Determine the (X, Y) coordinate at the center of the cell enclosing the given text.  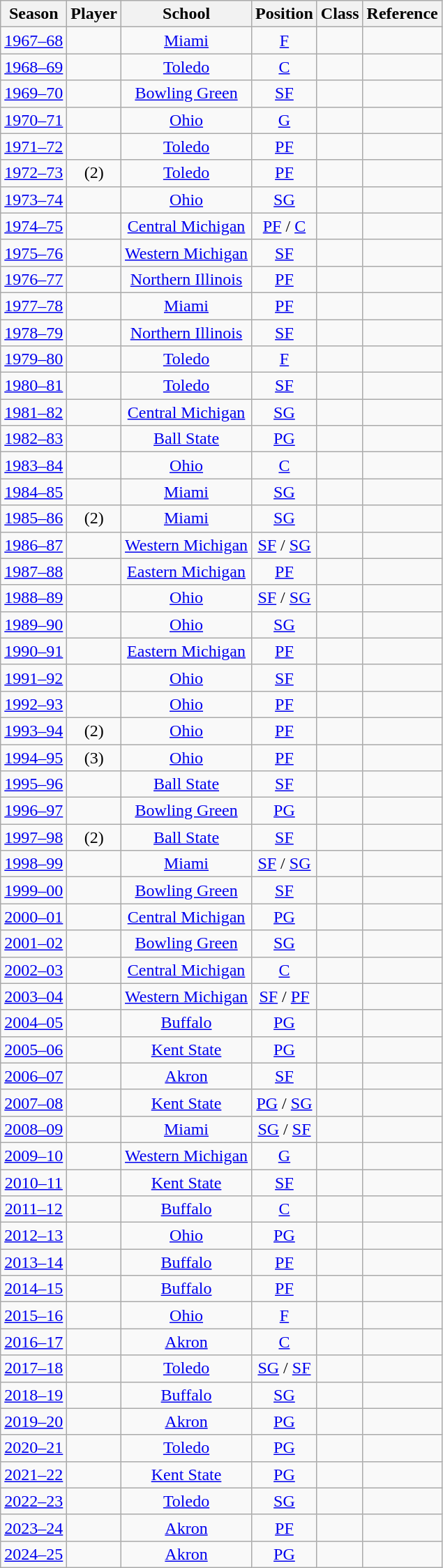
2015–16 (33, 1315)
2000–01 (33, 917)
1996–97 (33, 811)
1989–90 (33, 625)
2004–05 (33, 1023)
(3) (94, 757)
1990–91 (33, 651)
1978–79 (33, 333)
2008–09 (33, 1129)
2012–13 (33, 1236)
2019–20 (33, 1421)
1985–86 (33, 518)
Reference (402, 14)
2010–11 (33, 1183)
1994–95 (33, 757)
1991–92 (33, 678)
2022–23 (33, 1501)
1988–89 (33, 598)
Class (340, 14)
2017–18 (33, 1368)
1980–81 (33, 386)
2014–15 (33, 1289)
1975–76 (33, 253)
1972–73 (33, 173)
1971–72 (33, 147)
1979–80 (33, 359)
2003–04 (33, 996)
1983–84 (33, 465)
PG / SG (285, 1103)
2024–25 (33, 1554)
1969–70 (33, 94)
2005–06 (33, 1050)
1977–78 (33, 306)
1992–93 (33, 704)
1986–87 (33, 545)
1973–74 (33, 200)
1974–75 (33, 226)
Position (285, 14)
PF / C (285, 226)
2002–03 (33, 970)
2011–12 (33, 1209)
2013–14 (33, 1262)
2020–21 (33, 1448)
2023–24 (33, 1528)
1993–94 (33, 731)
SF / PF (285, 996)
1981–82 (33, 412)
Player (94, 14)
2018–19 (33, 1395)
1987–88 (33, 572)
1970–71 (33, 120)
1995–96 (33, 784)
1997–98 (33, 837)
1999–00 (33, 890)
School (187, 14)
2001–02 (33, 943)
2006–07 (33, 1076)
1976–77 (33, 279)
2021–22 (33, 1474)
2016–17 (33, 1342)
1967–68 (33, 40)
1968–69 (33, 67)
2009–10 (33, 1156)
1982–83 (33, 439)
Season (33, 14)
1984–85 (33, 492)
1998–99 (33, 864)
2007–08 (33, 1103)
